Identify which cell holds the provided text, then report its [x, y] central coordinate. 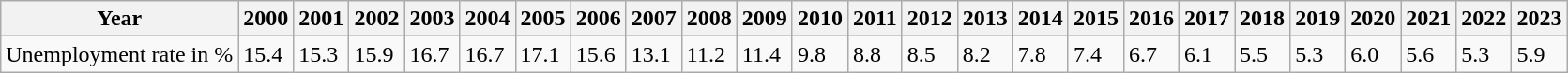
2019 [1317, 19]
9.8 [820, 54]
15.4 [266, 54]
2017 [1207, 19]
2014 [1040, 19]
2001 [321, 19]
Unemployment rate in % [120, 54]
2006 [599, 19]
2012 [929, 19]
2009 [764, 19]
2018 [1263, 19]
8.5 [929, 54]
13.1 [653, 54]
8.2 [985, 54]
Year [120, 19]
11.4 [764, 54]
5.5 [1263, 54]
5.9 [1539, 54]
15.6 [599, 54]
6.7 [1150, 54]
7.4 [1096, 54]
2010 [820, 19]
2022 [1484, 19]
6.0 [1374, 54]
8.8 [875, 54]
2000 [266, 19]
2011 [875, 19]
2015 [1096, 19]
15.3 [321, 54]
6.1 [1207, 54]
7.8 [1040, 54]
2016 [1150, 19]
2023 [1539, 19]
5.6 [1428, 54]
2002 [377, 19]
2005 [542, 19]
17.1 [542, 54]
2020 [1374, 19]
2013 [985, 19]
2007 [653, 19]
2004 [488, 19]
15.9 [377, 54]
2003 [432, 19]
2008 [709, 19]
2021 [1428, 19]
11.2 [709, 54]
